Scan for the cell matching the given text and deliver its (x, y) coordinate at center. 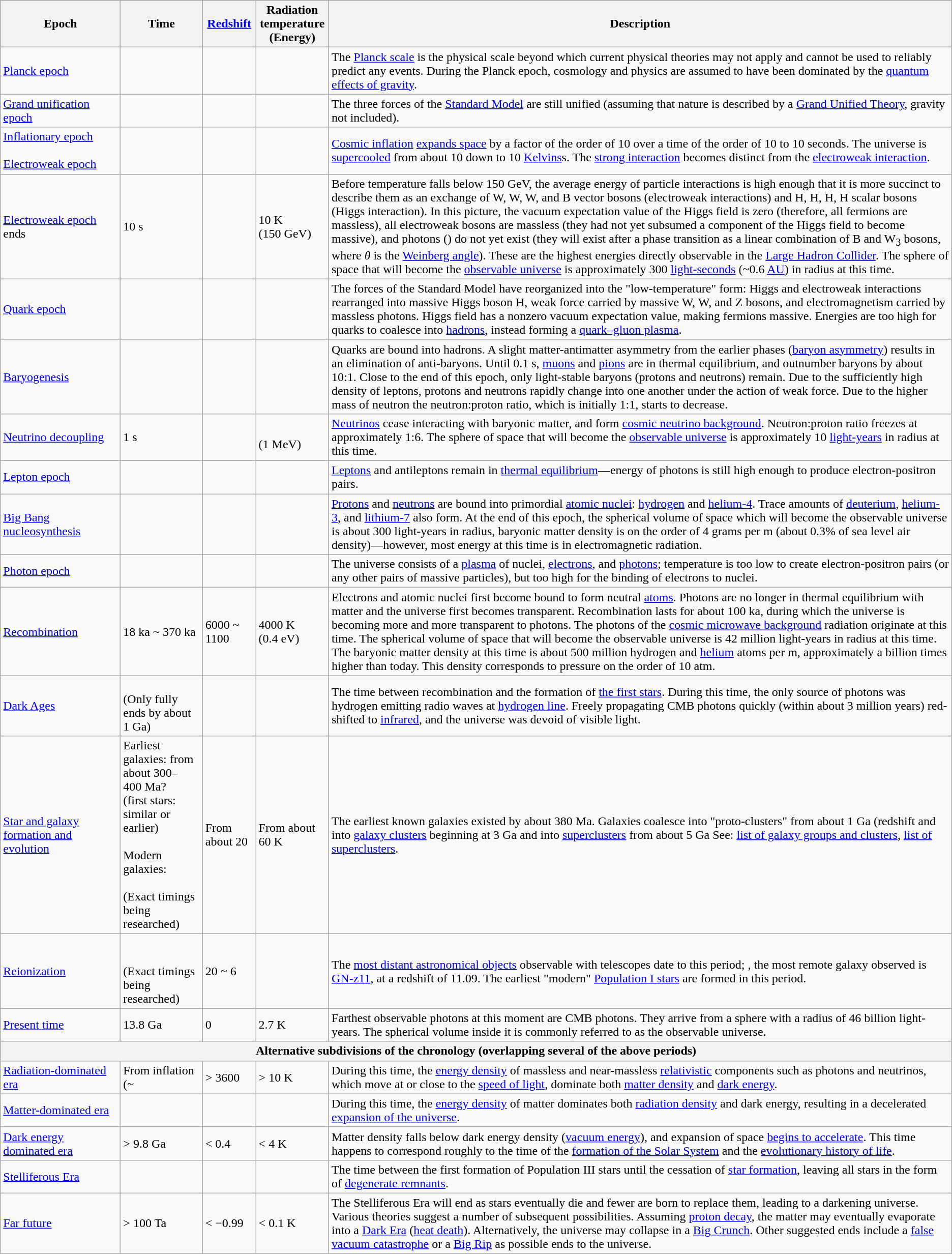
Redshift (229, 24)
Time (162, 24)
Dark energy dominated era (61, 1144)
The three forces of the Standard Model are still unified (assuming that nature is described by a Grand Unified Theory, gravity not included). (640, 111)
1 s (162, 437)
Photon epoch (61, 571)
0 (229, 1025)
Star and galaxy formation and evolution (61, 835)
Far future (61, 1223)
> 10 K (292, 1077)
6000 ~ 1100 (229, 632)
Radiation-dominated era (61, 1077)
Dark Ages (61, 706)
20 ~ 6 (229, 971)
18 ka ~ 370 ka (162, 632)
Epoch (61, 24)
Neutrino decoupling (61, 437)
Electroweak epoch ends (61, 226)
Baryogenesis (61, 376)
< 0.1 K (292, 1223)
10 s (162, 226)
Quark epoch (61, 309)
Description (640, 24)
Inflationary epochElectroweak epoch (61, 151)
Planck epoch (61, 71)
> 3600 (229, 1077)
Reionization (61, 971)
Big Bang nucleosynthesis (61, 524)
> 100 Ta (162, 1223)
From about 60 K (292, 835)
Lepton epoch (61, 477)
4000 K(0.4 eV) (292, 632)
(Exact timings being researched) (162, 971)
< 4 K (292, 1144)
Earliest galaxies: from about 300–400 Ma?(first stars: similar or earlier)Modern galaxies: (Exact timings being researched) (162, 835)
Alternative subdivisions of the chronology (overlapping several of the above periods) (476, 1051)
(1 MeV) (292, 437)
Recombination (61, 632)
From about 20 (229, 835)
Radiationtemperature(Energy) (292, 24)
(Only fully ends by about 1 Ga) (162, 706)
13.8 Ga (162, 1025)
< 0.4 (229, 1144)
> 9.8 Ga (162, 1144)
Present time (61, 1025)
Leptons and antileptons remain in thermal equilibrium—energy of photons is still high enough to produce electron-positron pairs. (640, 477)
10 K(150 GeV) (292, 226)
Matter-dominated era (61, 1110)
2.7 K (292, 1025)
From inflation (~ (162, 1077)
Grand unification epoch (61, 111)
Stelliferous Era (61, 1176)
< −0.99 (229, 1223)
